From the cell containing the given text, extract its center point as (X, Y) coordinate. 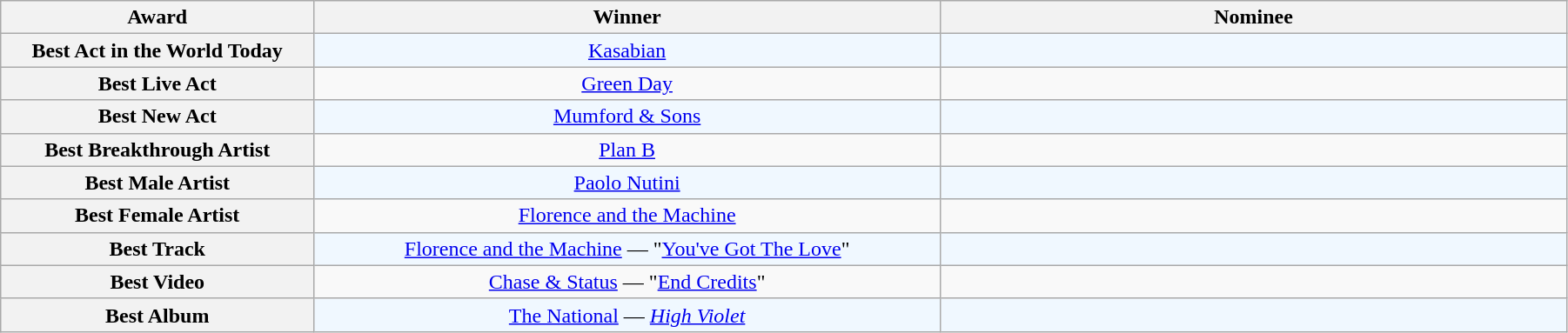
Green Day (627, 83)
Best Breakthrough Artist (157, 150)
Best Track (157, 249)
Kasabian (627, 50)
Plan B (627, 150)
Best Female Artist (157, 216)
Best Live Act (157, 83)
The National — High Violet (627, 315)
Nominee (1254, 17)
Mumford & Sons (627, 117)
Award (157, 17)
Best Video (157, 282)
Chase & Status — "End Credits" (627, 282)
Best Act in the World Today (157, 50)
Best Album (157, 315)
Best New Act (157, 117)
Florence and the Machine — "You've Got The Love" (627, 249)
Paolo Nutini (627, 183)
Winner (627, 17)
Florence and the Machine (627, 216)
Best Male Artist (157, 183)
